Extract the (x, y) coordinate from the center of the cell holding the provided text.  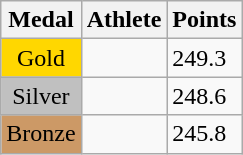
249.3 (204, 58)
Athlete (124, 20)
245.8 (204, 134)
Bronze (41, 134)
Points (204, 20)
Silver (41, 96)
Medal (41, 20)
248.6 (204, 96)
Gold (41, 58)
